Scan for the cell matching the given text and deliver its [X, Y] coordinate at center. 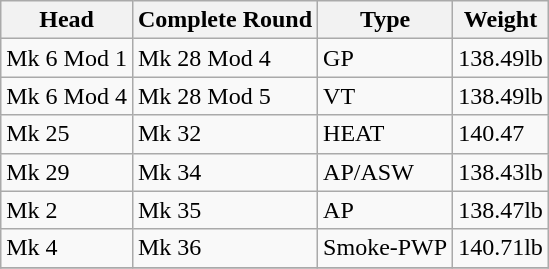
Smoke-PWP [386, 248]
Complete Round [224, 20]
Mk 28 Mod 4 [224, 58]
Weight [501, 20]
Mk 34 [224, 172]
Mk 2 [67, 210]
140.47 [501, 134]
Mk 4 [67, 248]
AP [386, 210]
Type [386, 20]
HEAT [386, 134]
Mk 6 Mod 4 [67, 96]
138.43lb [501, 172]
Mk 29 [67, 172]
AP/ASW [386, 172]
VT [386, 96]
138.47lb [501, 210]
Mk 36 [224, 248]
140.71lb [501, 248]
GP [386, 58]
Mk 35 [224, 210]
Mk 28 Mod 5 [224, 96]
Head [67, 20]
Mk 6 Mod 1 [67, 58]
Mk 25 [67, 134]
Mk 32 [224, 134]
